From the cell containing the given text, extract its center point as [X, Y] coordinate. 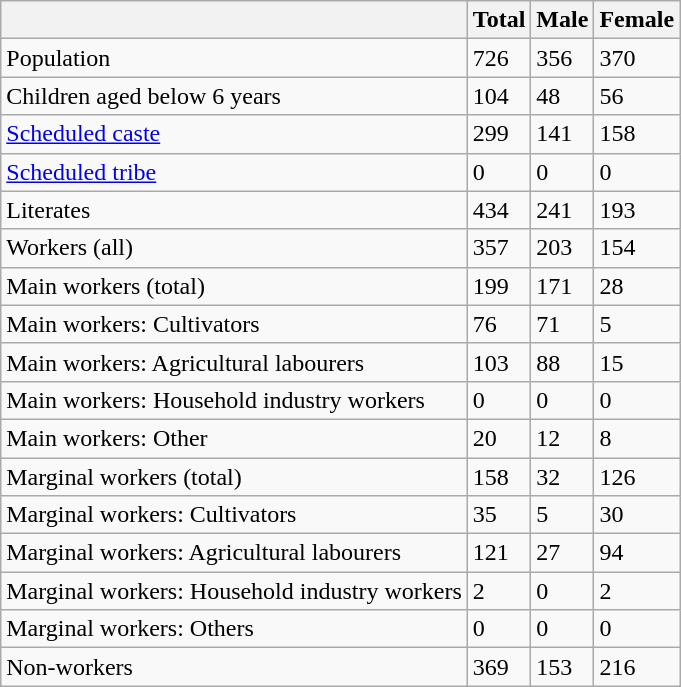
216 [637, 667]
199 [499, 286]
8 [637, 438]
357 [499, 248]
48 [562, 96]
32 [562, 477]
Main workers: Household industry workers [234, 400]
Female [637, 20]
12 [562, 438]
Marginal workers (total) [234, 477]
153 [562, 667]
369 [499, 667]
Workers (all) [234, 248]
434 [499, 210]
15 [637, 362]
Total [499, 20]
30 [637, 515]
Non-workers [234, 667]
28 [637, 286]
356 [562, 58]
35 [499, 515]
154 [637, 248]
103 [499, 362]
20 [499, 438]
241 [562, 210]
171 [562, 286]
76 [499, 324]
Main workers: Cultivators [234, 324]
193 [637, 210]
Marginal workers: Others [234, 629]
299 [499, 134]
56 [637, 96]
104 [499, 96]
Male [562, 20]
203 [562, 248]
126 [637, 477]
Scheduled tribe [234, 172]
Marginal workers: Cultivators [234, 515]
Marginal workers: Agricultural labourers [234, 553]
Main workers: Agricultural labourers [234, 362]
Marginal workers: Household industry workers [234, 591]
Population [234, 58]
121 [499, 553]
Main workers: Other [234, 438]
726 [499, 58]
Scheduled caste [234, 134]
88 [562, 362]
141 [562, 134]
370 [637, 58]
27 [562, 553]
94 [637, 553]
Children aged below 6 years [234, 96]
Literates [234, 210]
Main workers (total) [234, 286]
71 [562, 324]
